From the cell containing the given text, extract its center point as (x, y) coordinate. 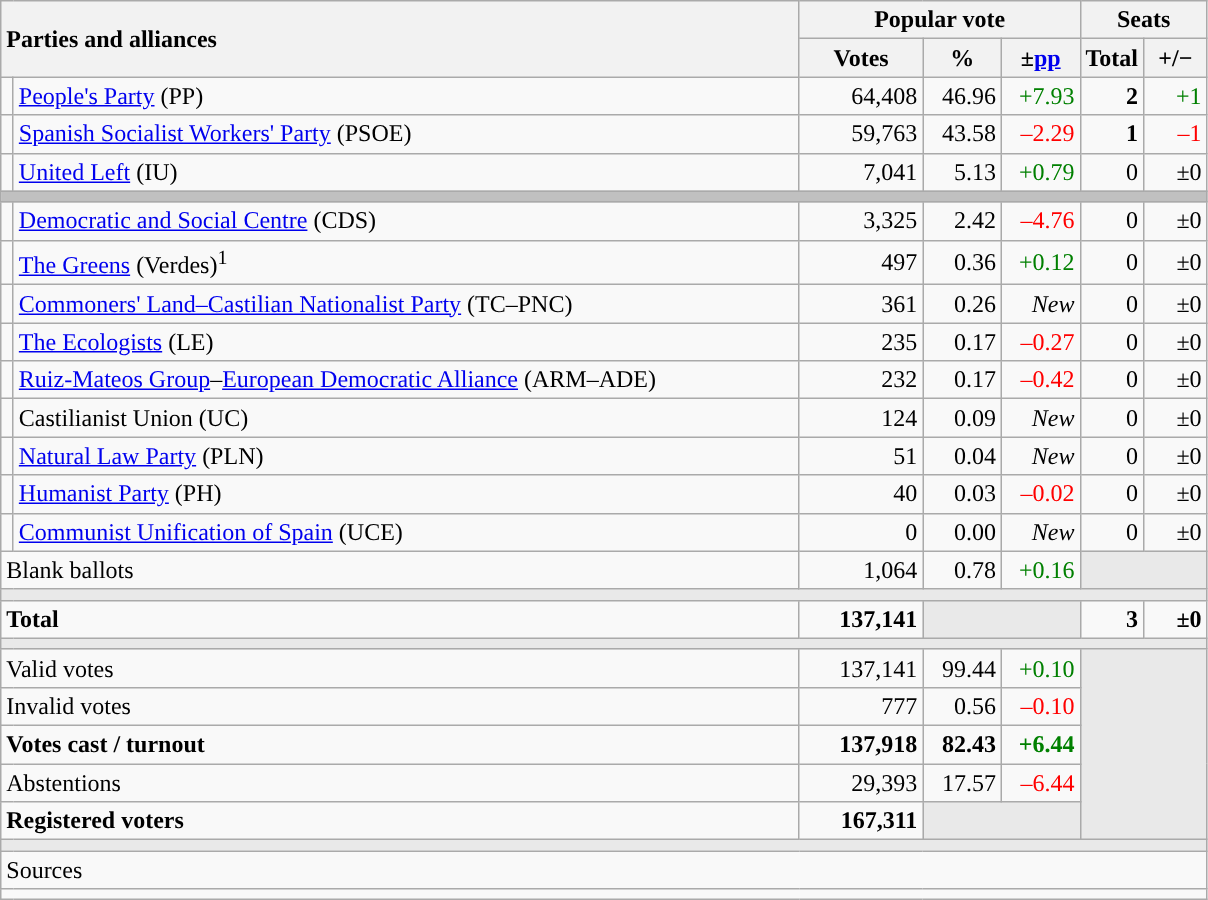
29,393 (861, 783)
0.00 (962, 532)
Registered voters (400, 821)
Valid votes (400, 668)
0.36 (962, 262)
0.04 (962, 456)
Sources (604, 870)
0.56 (962, 706)
497 (861, 262)
64,408 (861, 96)
Popular vote (940, 20)
–2.29 (1040, 134)
Votes cast / turnout (400, 745)
235 (861, 342)
±pp (1040, 58)
% (962, 58)
59,763 (861, 134)
+0.16 (1040, 570)
0.78 (962, 570)
0.03 (962, 494)
137,918 (861, 745)
+6.44 (1040, 745)
Humanist Party (PH) (406, 494)
Spanish Socialist Workers' Party (PSOE) (406, 134)
5.13 (962, 172)
Blank ballots (400, 570)
1 (1112, 134)
People's Party (PP) (406, 96)
124 (861, 418)
Democratic and Social Centre (CDS) (406, 221)
0.09 (962, 418)
3,325 (861, 221)
The Ecologists (LE) (406, 342)
Communist Unification of Spain (UCE) (406, 532)
Votes (861, 58)
232 (861, 380)
United Left (IU) (406, 172)
Commoners' Land–Castilian Nationalist Party (TC–PNC) (406, 304)
Seats (1144, 20)
51 (861, 456)
2.42 (962, 221)
1,064 (861, 570)
43.58 (962, 134)
–0.42 (1040, 380)
Natural Law Party (PLN) (406, 456)
Abstentions (400, 783)
167,311 (861, 821)
+1 (1176, 96)
17.57 (962, 783)
0.26 (962, 304)
–4.76 (1040, 221)
361 (861, 304)
+0.10 (1040, 668)
40 (861, 494)
The Greens (Verdes)1 (406, 262)
777 (861, 706)
–0.02 (1040, 494)
Castilianist Union (UC) (406, 418)
–1 (1176, 134)
82.43 (962, 745)
+/− (1176, 58)
Invalid votes (400, 706)
99.44 (962, 668)
3 (1112, 619)
–0.27 (1040, 342)
+0.12 (1040, 262)
46.96 (962, 96)
7,041 (861, 172)
Parties and alliances (400, 39)
+7.93 (1040, 96)
2 (1112, 96)
+0.79 (1040, 172)
–6.44 (1040, 783)
Ruiz-Mateos Group–European Democratic Alliance (ARM–ADE) (406, 380)
–0.10 (1040, 706)
